From the cell containing the given text, extract its center point as [X, Y] coordinate. 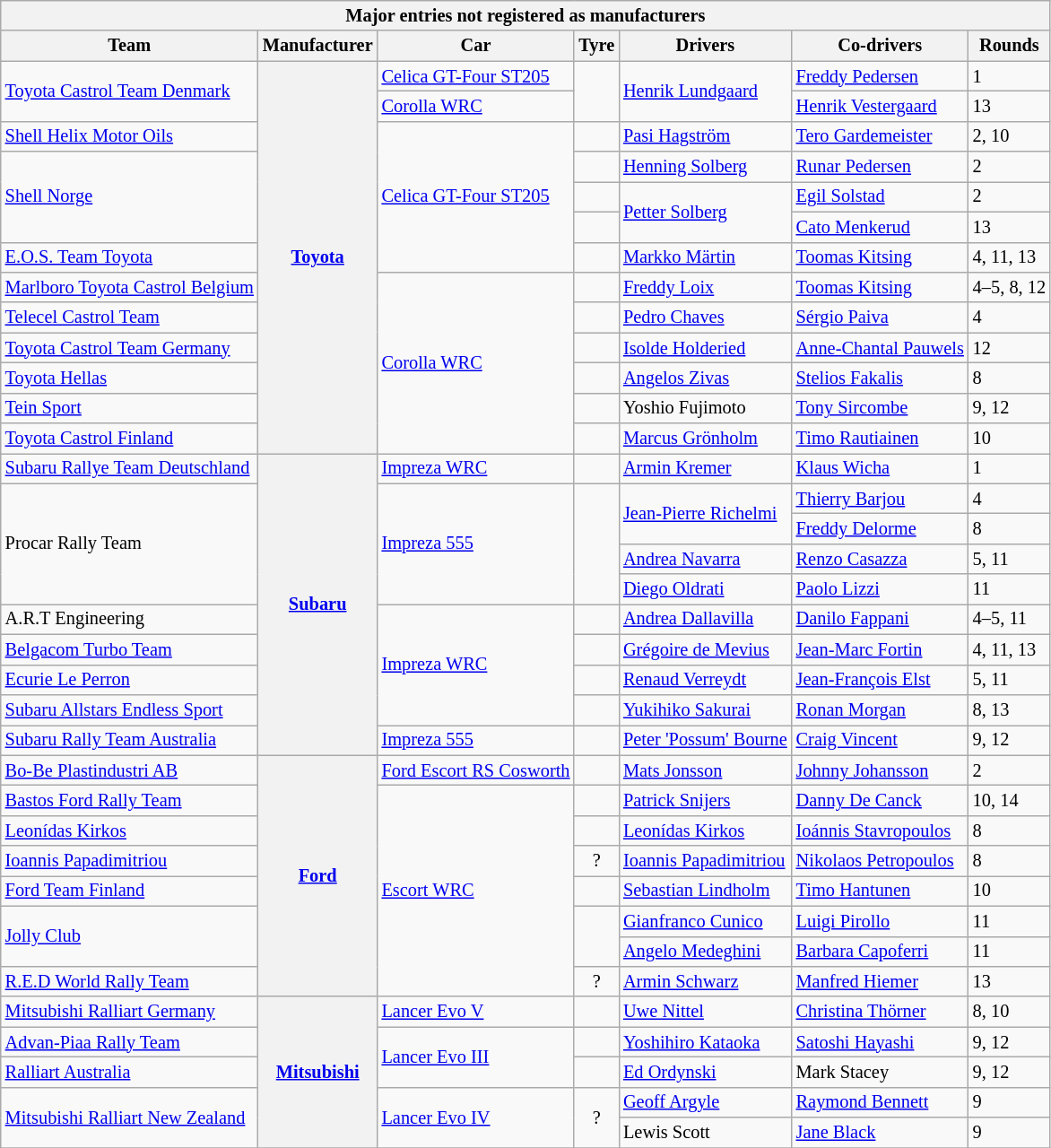
Procar Rally Team [129, 544]
Subaru [317, 604]
Ed Ordynski [705, 1072]
Sérgio Paiva [881, 317]
Tero Gardemeister [881, 136]
Mats Jonsson [705, 770]
Rounds [1010, 46]
Manfred Hiemer [881, 981]
Johnny Johansson [881, 770]
Jane Black [881, 1133]
Car [476, 46]
Markko Märtin [705, 257]
Freddy Loix [705, 287]
Timo Rautiainen [881, 439]
Gianfranco Cunico [705, 921]
Ioánnis Stavropoulos [881, 831]
Anne-Chantal Pauwels [881, 348]
Runar Pedersen [881, 167]
Ralliart Australia [129, 1072]
Uwe Nittel [705, 1012]
Patrick Snijers [705, 800]
Diego Oldrati [705, 589]
Team [129, 46]
Angelo Medeghini [705, 952]
Barbara Capoferri [881, 952]
Marlboro Toyota Castrol Belgium [129, 287]
Toyota Castrol Team Germany [129, 348]
Henrik Lundgaard [705, 91]
Thierry Barjou [881, 499]
Toyota Castrol Team Denmark [129, 91]
Subaru Allstars Endless Sport [129, 709]
Jean-François Elst [881, 680]
Andrea Navarra [705, 559]
Isolde Holderied [705, 348]
Danny De Canck [881, 800]
Craig Vincent [881, 740]
Toyota Castrol Finland [129, 439]
Egil Solstad [881, 196]
Paolo Lizzi [881, 589]
Advan-Piaa Rally Team [129, 1042]
Bo-Be Plastindustri AB [129, 770]
Jean-Marc Fortin [881, 649]
Ford Escort RS Cosworth [476, 770]
Freddy Delorme [881, 528]
Toyota [317, 257]
Marcus Grönholm [705, 439]
12 [1010, 348]
E.O.S. Team Toyota [129, 257]
Shell Helix Motor Oils [129, 136]
Angelos Zivas [705, 378]
Major entries not registered as manufacturers [525, 15]
Lancer Evo III [476, 1057]
4–5, 8, 12 [1010, 287]
Raymond Bennett [881, 1102]
Armin Schwarz [705, 981]
Freddy Pedersen [881, 76]
Drivers [705, 46]
Pasi Hagström [705, 136]
Satoshi Hayashi [881, 1042]
Stelios Fakalis [881, 378]
Nikolaos Petropoulos [881, 861]
R.E.D World Rally Team [129, 981]
Telecel Castrol Team [129, 317]
A.R.T Engineering [129, 619]
Danilo Fappani [881, 619]
Lewis Scott [705, 1133]
Subaru Rallye Team Deutschland [129, 468]
Lancer Evo V [476, 1012]
8, 10 [1010, 1012]
Co-drivers [881, 46]
Jolly Club [129, 936]
2, 10 [1010, 136]
Renaud Verreydt [705, 680]
Renzo Casazza [881, 559]
Mitsubishi Ralliart Germany [129, 1012]
Tony Sircombe [881, 408]
8, 13 [1010, 709]
Petter Solberg [705, 212]
Mitsubishi Ralliart New Zealand [129, 1118]
Tyre [596, 46]
Escort WRC [476, 891]
Ecurie Le Perron [129, 680]
Jean-Pierre Richelmi [705, 513]
Armin Kremer [705, 468]
Timo Hantunen [881, 891]
Lancer Evo IV [476, 1118]
Yoshihiro Kataoka [705, 1042]
Manufacturer [317, 46]
Grégoire de Mevius [705, 649]
Mark Stacey [881, 1072]
10, 14 [1010, 800]
Henning Solberg [705, 167]
Henrik Vestergaard [881, 106]
Cato Menkerud [881, 227]
Belgacom Turbo Team [129, 649]
Mitsubishi [317, 1072]
4–5, 11 [1010, 619]
Klaus Wicha [881, 468]
Sebastian Lindholm [705, 891]
Luigi Pirollo [881, 921]
Peter 'Possum' Bourne [705, 740]
Christina Thörner [881, 1012]
Andrea Dallavilla [705, 619]
Ford Team Finland [129, 891]
Subaru Rally Team Australia [129, 740]
Yukihiko Sakurai [705, 709]
Ford [317, 875]
Ronan Morgan [881, 709]
Yoshio Fujimoto [705, 408]
Geoff Argyle [705, 1102]
Toyota Hellas [129, 378]
Tein Sport [129, 408]
Bastos Ford Rally Team [129, 800]
Shell Norge [129, 197]
Pedro Chaves [705, 317]
